Search for the cell housing the specified text and yield its [x, y] center coordinate. 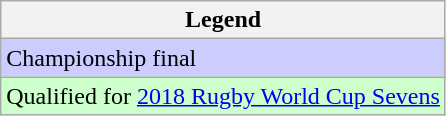
Qualified for 2018 Rugby World Cup Sevens [224, 96]
Championship final [224, 58]
Legend [224, 20]
